Provide the [X, Y] coordinate of the cell's center where the given text is located.  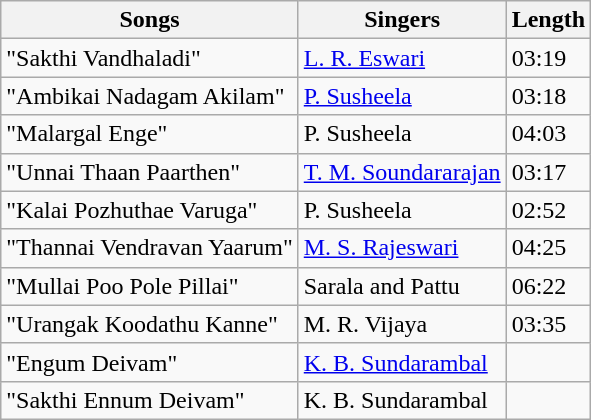
Singers [402, 20]
Sarala and Pattu [402, 286]
M. R. Vijaya [402, 324]
03:18 [548, 96]
"Engum Deivam" [150, 362]
T. M. Soundararajan [402, 172]
"Sakthi Ennum Deivam" [150, 400]
"Ambikai Nadagam Akilam" [150, 96]
04:25 [548, 248]
"Unnai Thaan Paarthen" [150, 172]
03:19 [548, 58]
L. R. Eswari [402, 58]
M. S. Rajeswari [402, 248]
"Kalai Pozhuthae Varuga" [150, 210]
Length [548, 20]
"Sakthi Vandhaladi" [150, 58]
03:17 [548, 172]
04:03 [548, 134]
02:52 [548, 210]
06:22 [548, 286]
03:35 [548, 324]
"Mullai Poo Pole Pillai" [150, 286]
"Urangak Koodathu Kanne" [150, 324]
"Malargal Enge" [150, 134]
Songs [150, 20]
"Thannai Vendravan Yaarum" [150, 248]
